Return (X, Y) of the center of cell containing provided text 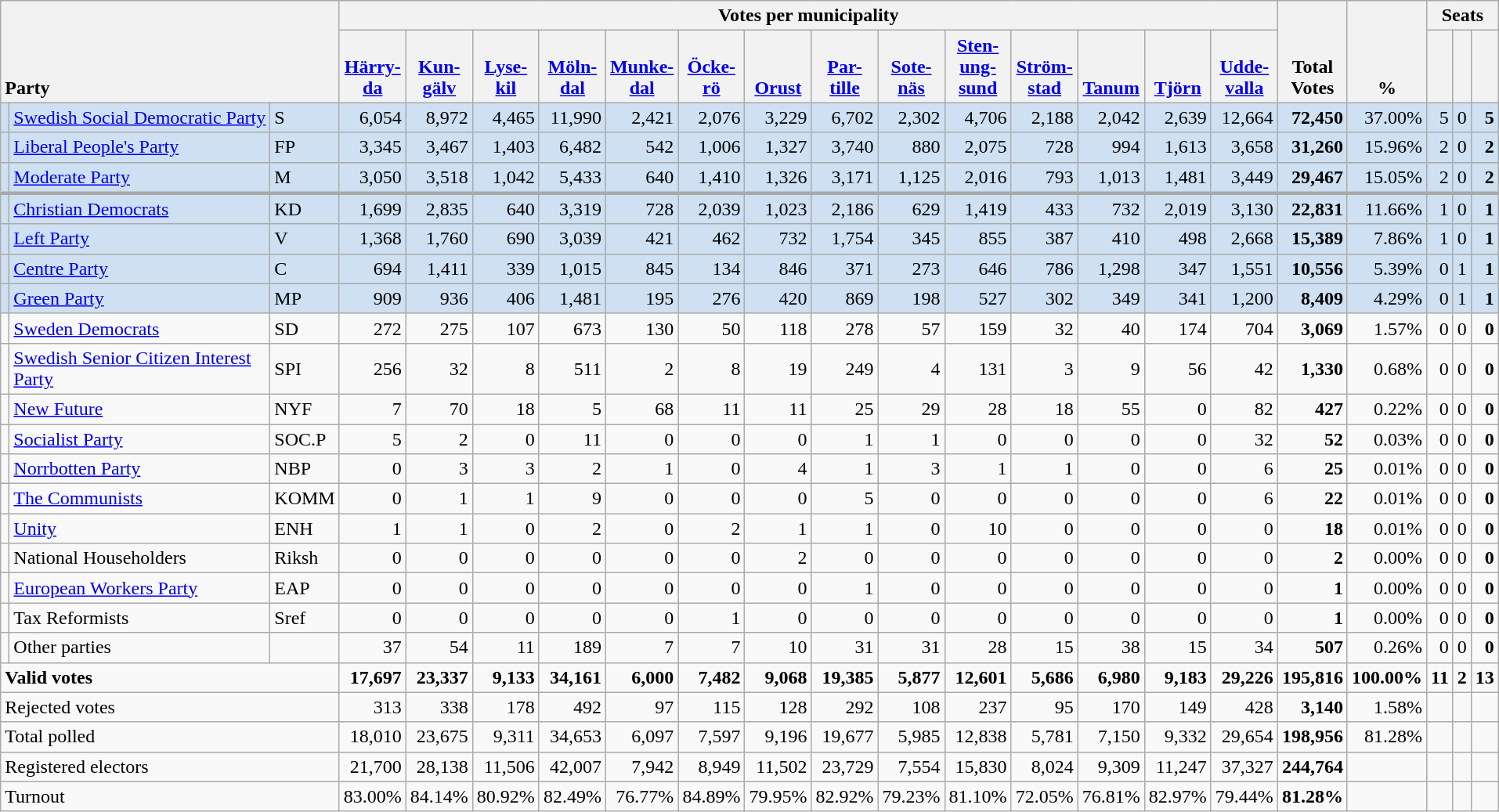
498 (1178, 239)
National Householders (139, 558)
178 (506, 707)
511 (572, 368)
76.77% (641, 796)
527 (977, 298)
Party (170, 52)
Sref (305, 618)
462 (711, 239)
845 (641, 269)
244,764 (1313, 767)
9,332 (1178, 737)
52 (1313, 439)
292 (844, 707)
108 (912, 707)
42 (1244, 368)
256 (373, 368)
ENH (305, 529)
1.58% (1386, 707)
6,482 (572, 147)
10,556 (1313, 269)
SD (305, 328)
Tanum (1111, 67)
7,482 (711, 677)
433 (1045, 209)
1,023 (778, 209)
37,327 (1244, 767)
410 (1111, 239)
3,050 (373, 178)
339 (506, 269)
Kun- gälv (439, 67)
% (1386, 52)
338 (439, 707)
Tjörn (1178, 67)
855 (977, 239)
880 (912, 147)
29,226 (1244, 677)
C (305, 269)
The Communists (139, 499)
19 (778, 368)
Unity (139, 529)
15,830 (977, 767)
5,686 (1045, 677)
Swedish Social Democratic Party (139, 117)
2,302 (912, 117)
2,075 (977, 147)
68 (641, 409)
KD (305, 209)
421 (641, 239)
29,654 (1244, 737)
492 (572, 707)
100.00% (1386, 677)
Sote- näs (912, 67)
5,433 (572, 178)
7,942 (641, 767)
Riksh (305, 558)
Moderate Party (139, 178)
5.39% (1386, 269)
Valid votes (170, 677)
79.44% (1244, 796)
28,138 (439, 767)
Lyse- kil (506, 67)
272 (373, 328)
646 (977, 269)
Seats (1462, 16)
Centre Party (139, 269)
3,658 (1244, 147)
118 (778, 328)
34,161 (572, 677)
Other parties (139, 648)
6,054 (373, 117)
84.14% (439, 796)
12,664 (1244, 117)
EAP (305, 588)
FP (305, 147)
37 (373, 648)
387 (1045, 239)
34 (1244, 648)
38 (1111, 648)
198,956 (1313, 737)
345 (912, 239)
3,518 (439, 178)
42,007 (572, 767)
427 (1313, 409)
302 (1045, 298)
22 (1313, 499)
Christian Democrats (139, 209)
3,345 (373, 147)
17,697 (373, 677)
79.23% (912, 796)
21,700 (373, 767)
347 (1178, 269)
130 (641, 328)
1,042 (506, 178)
3,039 (572, 239)
4.29% (1386, 298)
15.96% (1386, 147)
9,311 (506, 737)
1,419 (977, 209)
3,171 (844, 178)
12,601 (977, 677)
2,039 (711, 209)
NYF (305, 409)
2,016 (977, 178)
3,319 (572, 209)
1,326 (778, 178)
Votes per municipality (808, 16)
428 (1244, 707)
3,140 (1313, 707)
1,760 (439, 239)
7,150 (1111, 737)
2,835 (439, 209)
11,990 (572, 117)
57 (912, 328)
7.86% (1386, 239)
S (305, 117)
23,337 (439, 677)
50 (711, 328)
19,677 (844, 737)
846 (778, 269)
149 (1178, 707)
72,450 (1313, 117)
6,980 (1111, 677)
84.89% (711, 796)
4,706 (977, 117)
11,247 (1178, 767)
278 (844, 328)
Socialist Party (139, 439)
Swedish Senior Citizen Interest Party (139, 368)
9,196 (778, 737)
1.57% (1386, 328)
134 (711, 269)
M (305, 178)
3,740 (844, 147)
406 (506, 298)
507 (1313, 648)
Left Party (139, 239)
SOC.P (305, 439)
159 (977, 328)
3,069 (1313, 328)
5,781 (1045, 737)
2,421 (641, 117)
European Workers Party (139, 588)
70 (439, 409)
629 (912, 209)
80.92% (506, 796)
1,327 (778, 147)
6,702 (844, 117)
909 (373, 298)
Norrbotten Party (139, 469)
Liberal People's Party (139, 147)
79.95% (778, 796)
Tax Reformists (139, 618)
55 (1111, 409)
0.26% (1386, 648)
371 (844, 269)
2,639 (1178, 117)
2,186 (844, 209)
Registered electors (170, 767)
Turnout (170, 796)
9,183 (1178, 677)
9,068 (778, 677)
76.81% (1111, 796)
MP (305, 298)
3,130 (1244, 209)
9,133 (506, 677)
786 (1045, 269)
81.10% (977, 796)
Green Party (139, 298)
56 (1178, 368)
Sweden Democrats (139, 328)
1,006 (711, 147)
Munke- dal (641, 67)
8,024 (1045, 767)
29,467 (1313, 178)
936 (439, 298)
95 (1045, 707)
23,729 (844, 767)
82.49% (572, 796)
2,019 (1178, 209)
994 (1111, 147)
273 (912, 269)
0.68% (1386, 368)
54 (439, 648)
23,675 (439, 737)
82.92% (844, 796)
2,668 (1244, 239)
11.66% (1386, 209)
11,502 (778, 767)
7,597 (711, 737)
Möln- dal (572, 67)
3,467 (439, 147)
5,877 (912, 677)
313 (373, 707)
83.00% (373, 796)
3,229 (778, 117)
40 (1111, 328)
1,551 (1244, 269)
420 (778, 298)
SPI (305, 368)
174 (1178, 328)
37.00% (1386, 117)
15.05% (1386, 178)
694 (373, 269)
KOMM (305, 499)
Rejected votes (170, 707)
Par- tille (844, 67)
1,410 (711, 178)
0.22% (1386, 409)
3,449 (1244, 178)
8,409 (1313, 298)
349 (1111, 298)
1,015 (572, 269)
9,309 (1111, 767)
Total Votes (1313, 52)
115 (711, 707)
128 (778, 707)
198 (912, 298)
31,260 (1313, 147)
Sten- ung- sund (977, 67)
New Future (139, 409)
542 (641, 147)
275 (439, 328)
237 (977, 707)
195,816 (1313, 677)
19,385 (844, 677)
13 (1485, 677)
869 (844, 298)
6,097 (641, 737)
1,013 (1111, 178)
82.97% (1178, 796)
341 (1178, 298)
Udde- valla (1244, 67)
170 (1111, 707)
6,000 (641, 677)
189 (572, 648)
29 (912, 409)
15,389 (1313, 239)
131 (977, 368)
Härry- da (373, 67)
8,972 (439, 117)
Orust (778, 67)
1,125 (912, 178)
1,368 (373, 239)
107 (506, 328)
12,838 (977, 737)
690 (506, 239)
2,042 (1111, 117)
18,010 (373, 737)
195 (641, 298)
1,200 (1244, 298)
1,298 (1111, 269)
0.03% (1386, 439)
Total polled (170, 737)
5,985 (912, 737)
97 (641, 707)
NBP (305, 469)
704 (1244, 328)
Öcke- rö (711, 67)
249 (844, 368)
2,188 (1045, 117)
1,403 (506, 147)
793 (1045, 178)
1,613 (1178, 147)
82 (1244, 409)
22,831 (1313, 209)
34,653 (572, 737)
4,465 (506, 117)
1,754 (844, 239)
7,554 (912, 767)
1,699 (373, 209)
8,949 (711, 767)
Ström- stad (1045, 67)
72.05% (1045, 796)
673 (572, 328)
1,411 (439, 269)
V (305, 239)
1,330 (1313, 368)
11,506 (506, 767)
2,076 (711, 117)
276 (711, 298)
